Identify which cell holds the provided text, then report its (X, Y) central coordinate. 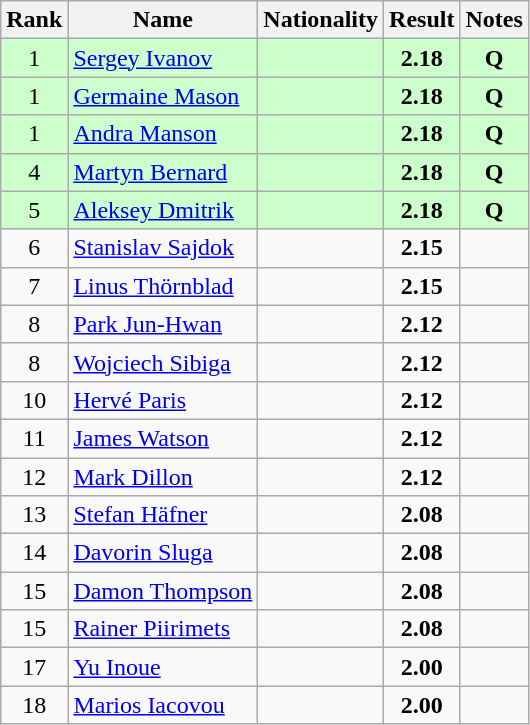
17 (34, 667)
Martyn Bernard (163, 172)
12 (34, 477)
Rainer Piirimets (163, 629)
Nationality (321, 20)
Hervé Paris (163, 400)
Germaine Mason (163, 96)
18 (34, 705)
Result (422, 20)
Name (163, 20)
Linus Thörnblad (163, 286)
Andra Manson (163, 134)
Yu Inoue (163, 667)
14 (34, 553)
James Watson (163, 438)
Davorin Sluga (163, 553)
4 (34, 172)
Notes (494, 20)
Mark Dillon (163, 477)
13 (34, 515)
Marios Iacovou (163, 705)
Stanislav Sajdok (163, 248)
6 (34, 248)
Rank (34, 20)
Wojciech Sibiga (163, 362)
11 (34, 438)
10 (34, 400)
Aleksey Dmitrik (163, 210)
Park Jun-Hwan (163, 324)
5 (34, 210)
7 (34, 286)
Sergey Ivanov (163, 58)
Damon Thompson (163, 591)
Stefan Häfner (163, 515)
